Find where the given text appears and provide that cell's center as (x, y) coordinate. 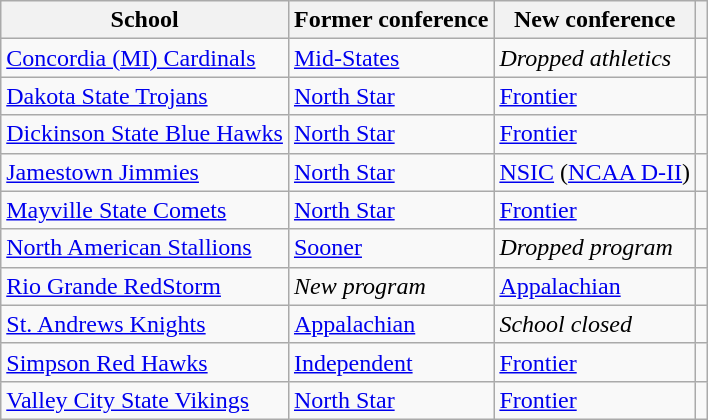
Simpson Red Hawks (145, 362)
Sooner (390, 248)
Former conference (390, 20)
Rio Grande RedStorm (145, 286)
Independent (390, 362)
Dropped program (595, 248)
Dickinson State Blue Hawks (145, 134)
New program (390, 286)
Mayville State Comets (145, 210)
Valley City State Vikings (145, 400)
NSIC (NCAA D-II) (595, 172)
Jamestown Jimmies (145, 172)
School closed (595, 324)
Mid-States (390, 58)
New conference (595, 20)
School (145, 20)
Dakota State Trojans (145, 96)
Concordia (MI) Cardinals (145, 58)
St. Andrews Knights (145, 324)
Dropped athletics (595, 58)
North American Stallions (145, 248)
